Locate the cell with the specified text and output its [x, y] center coordinate. 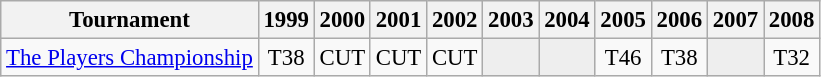
Tournament [130, 20]
2007 [735, 20]
2002 [455, 20]
2006 [679, 20]
2000 [342, 20]
2004 [567, 20]
2001 [398, 20]
2005 [623, 20]
T32 [792, 58]
T46 [623, 58]
2008 [792, 20]
1999 [286, 20]
The Players Championship [130, 58]
2003 [511, 20]
